Return (X, Y) of the center of cell containing provided text 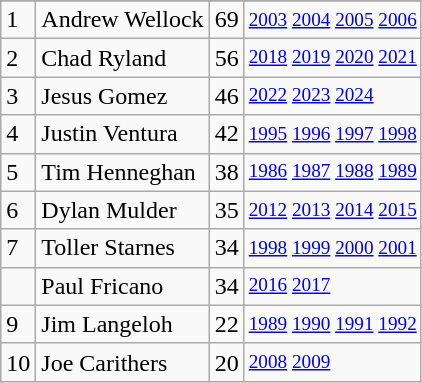
Chad Ryland (122, 58)
46 (226, 96)
Andrew Wellock (122, 20)
9 (18, 324)
1995 1996 1997 1998 (332, 134)
7 (18, 248)
4 (18, 134)
Tim Henneghan (122, 172)
35 (226, 210)
22 (226, 324)
1989 1990 1991 1992 (332, 324)
Joe Carithers (122, 362)
1 (18, 20)
2022 2023 2024 (332, 96)
6 (18, 210)
2 (18, 58)
2016 2017 (332, 286)
1998 1999 2000 2001 (332, 248)
20 (226, 362)
Paul Fricano (122, 286)
Dylan Mulder (122, 210)
69 (226, 20)
56 (226, 58)
1986 1987 1988 1989 (332, 172)
2003 2004 2005 2006 (332, 20)
Jesus Gomez (122, 96)
Justin Ventura (122, 134)
2018 2019 2020 2021 (332, 58)
10 (18, 362)
3 (18, 96)
2008 2009 (332, 362)
Jim Langeloh (122, 324)
2012 2013 2014 2015 (332, 210)
Toller Starnes (122, 248)
5 (18, 172)
42 (226, 134)
38 (226, 172)
